Scan for the cell matching the given text and deliver its [x, y] coordinate at center. 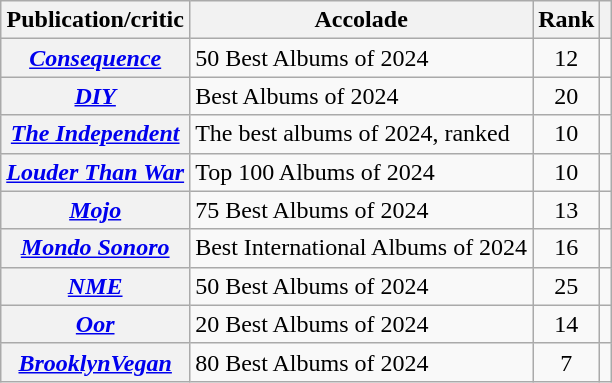
Mojo [96, 210]
The Independent [96, 134]
13 [566, 210]
12 [566, 58]
16 [566, 248]
80 Best Albums of 2024 [362, 362]
Best International Albums of 2024 [362, 248]
75 Best Albums of 2024 [362, 210]
20 [566, 96]
Mondo Sonoro [96, 248]
Top 100 Albums of 2024 [362, 172]
NME [96, 286]
Rank [566, 20]
14 [566, 324]
Accolade [362, 20]
The best albums of 2024, ranked [362, 134]
DIY [96, 96]
Publication/critic [96, 20]
BrooklynVegan [96, 362]
20 Best Albums of 2024 [362, 324]
Oor [96, 324]
Consequence [96, 58]
Best Albums of 2024 [362, 96]
25 [566, 286]
7 [566, 362]
Louder Than War [96, 172]
